Output the (x, y) coordinate of the center of the cell containing the given text.  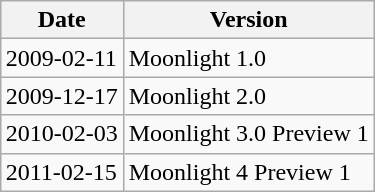
Moonlight 1.0 (248, 58)
2009-12-17 (62, 96)
Date (62, 20)
Moonlight 2.0 (248, 96)
2011-02-15 (62, 172)
2010-02-03 (62, 134)
Moonlight 3.0 Preview 1 (248, 134)
2009-02-11 (62, 58)
Moonlight 4 Preview 1 (248, 172)
Version (248, 20)
